Determine the [X, Y] coordinate at the center of the cell enclosing the given text.  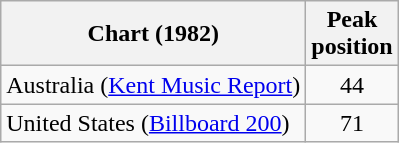
Australia (Kent Music Report) [154, 85]
Chart (1982) [154, 34]
44 [352, 85]
Peakposition [352, 34]
71 [352, 123]
United States (Billboard 200) [154, 123]
